Provide the (x, y) coordinate of the cell's center where the given text is located.  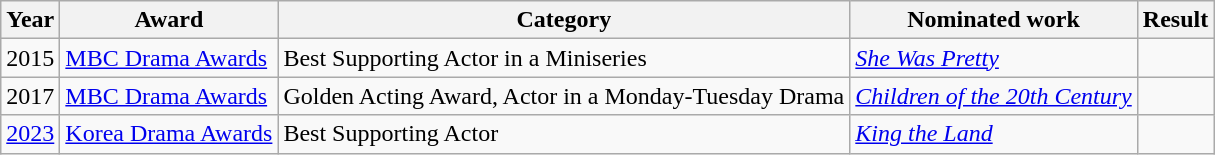
Nominated work (994, 20)
She Was Pretty (994, 58)
Year (30, 20)
Korea Drama Awards (169, 134)
Children of the 20th Century (994, 96)
2023 (30, 134)
King the Land (994, 134)
2015 (30, 58)
2017 (30, 96)
Result (1175, 20)
Golden Acting Award, Actor in a Monday-Tuesday Drama (564, 96)
Category (564, 20)
Best Supporting Actor (564, 134)
Award (169, 20)
Best Supporting Actor in a Miniseries (564, 58)
